Provide the [x, y] coordinate of the cell's center where the given text is located.  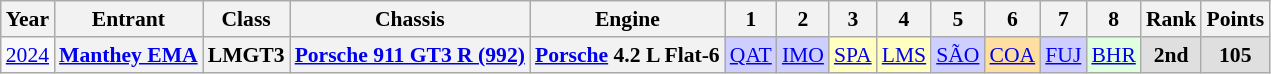
Engine [628, 19]
BHR [1114, 55]
SPA [853, 55]
Rank [1172, 19]
LMGT3 [246, 55]
5 [958, 19]
Porsche 4.2 L Flat-6 [628, 55]
Entrant [128, 19]
8 [1114, 19]
FUJ [1063, 55]
QAT [751, 55]
7 [1063, 19]
SÃO [958, 55]
Points [1235, 19]
Porsche 911 GT3 R (992) [410, 55]
2 [803, 19]
4 [904, 19]
LMS [904, 55]
COA [1013, 55]
Manthey EMA [128, 55]
1 [751, 19]
Class [246, 19]
2024 [28, 55]
2nd [1172, 55]
Year [28, 19]
IMO [803, 55]
105 [1235, 55]
6 [1013, 19]
3 [853, 19]
Chassis [410, 19]
